Provide the [X, Y] coordinate of the cell's center where the given text is located.  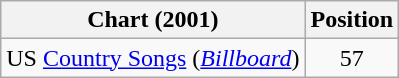
US Country Songs (Billboard) [153, 58]
57 [352, 58]
Position [352, 20]
Chart (2001) [153, 20]
